For the text-containing cell, return its midpoint in [X, Y] coordinate format. 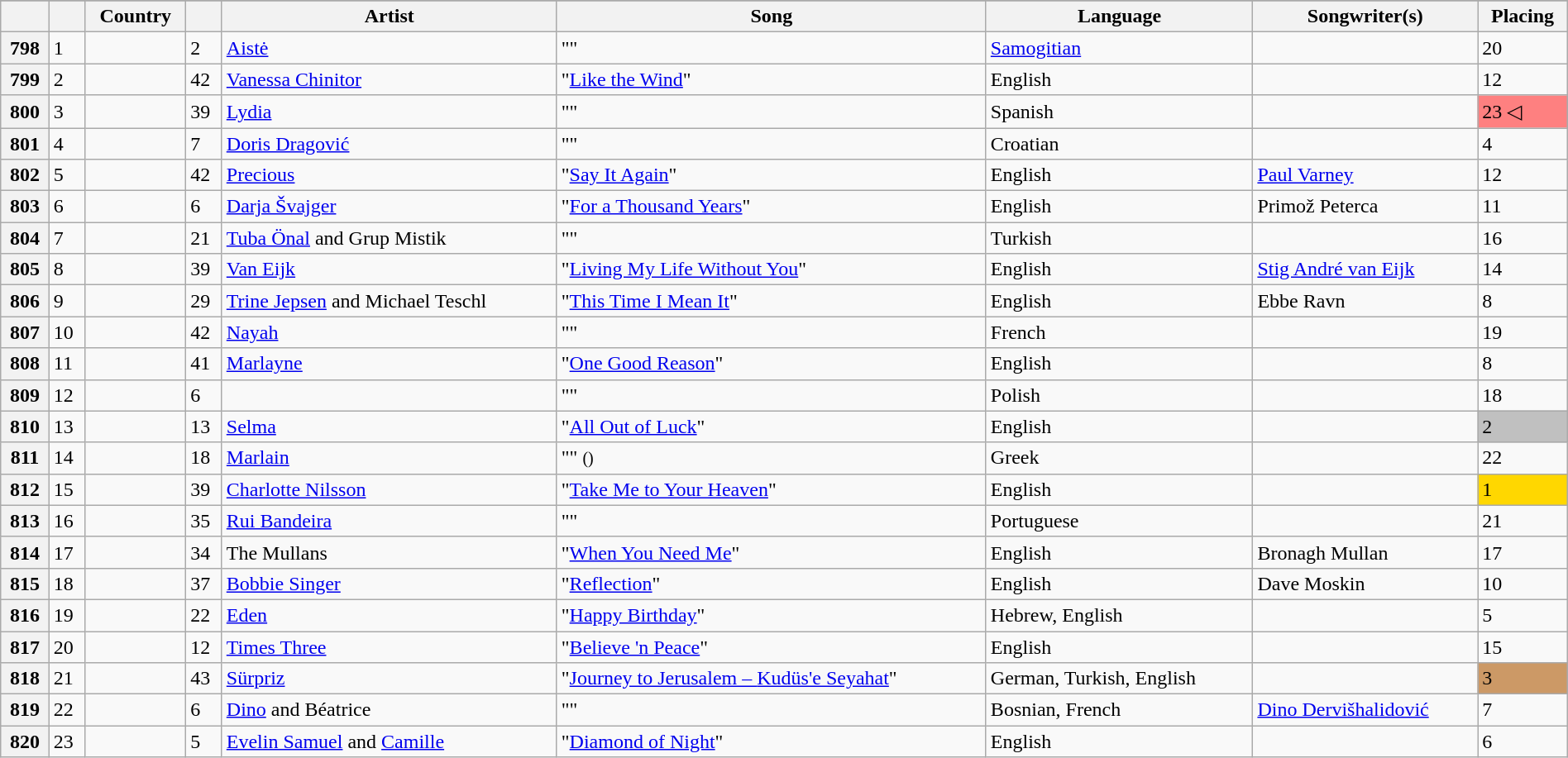
817 [25, 647]
820 [25, 741]
806 [25, 301]
Rui Bandeira [389, 521]
808 [25, 364]
"For a Thousand Years" [771, 207]
"All Out of Luck" [771, 427]
Turkish [1120, 238]
816 [25, 615]
German, Turkish, English [1120, 679]
Eden [389, 615]
"Take Me to Your Heaven" [771, 489]
35 [204, 521]
29 [204, 301]
Charlotte Nilsson [389, 489]
Ebbe Ravn [1365, 301]
"Living My Life Without You" [771, 269]
Doris Dragović [389, 143]
Darja Švajger [389, 207]
Stig André van Eijk [1365, 269]
Sürpriz [389, 679]
799 [25, 79]
"Like the Wind" [771, 79]
"Reflection" [771, 584]
805 [25, 269]
"When You Need Me" [771, 552]
818 [25, 679]
Dino and Béatrice [389, 710]
Bronagh Mullan [1365, 552]
Nayah [389, 332]
Aistė [389, 48]
"Happy Birthday" [771, 615]
810 [25, 427]
Tuba Önal and Grup Mistik [389, 238]
Evelin Samuel and Camille [389, 741]
Hebrew, English [1120, 615]
"Say It Again" [771, 175]
803 [25, 207]
Vanessa Chinitor [389, 79]
Marlayne [389, 364]
Bobbie Singer [389, 584]
Marlain [389, 458]
"Journey to Jerusalem – Kudüs'e Seyahat" [771, 679]
23 [67, 741]
Selma [389, 427]
37 [204, 584]
43 [204, 679]
798 [25, 48]
Portuguese [1120, 521]
Bosnian, French [1120, 710]
"Believe 'n Peace" [771, 647]
Dino Dervišhalidović [1365, 710]
802 [25, 175]
The Mullans [389, 552]
23 ◁ [1523, 112]
Croatian [1120, 143]
804 [25, 238]
Artist [389, 17]
814 [25, 552]
Trine Jepsen and Michael Teschl [389, 301]
Spanish [1120, 112]
815 [25, 584]
9 [67, 301]
Dave Moskin [1365, 584]
Precious [389, 175]
801 [25, 143]
"" () [771, 458]
812 [25, 489]
Van Eijk [389, 269]
Placing [1523, 17]
Polish [1120, 395]
"This Time I Mean It" [771, 301]
"One Good Reason" [771, 364]
Songwriter(s) [1365, 17]
Paul Varney [1365, 175]
Country [136, 17]
800 [25, 112]
"Diamond of Night" [771, 741]
Primož Peterca [1365, 207]
807 [25, 332]
809 [25, 395]
34 [204, 552]
41 [204, 364]
Times Three [389, 647]
Song [771, 17]
Greek [1120, 458]
813 [25, 521]
Samogitian [1120, 48]
Lydia [389, 112]
Language [1120, 17]
811 [25, 458]
819 [25, 710]
French [1120, 332]
